Scan for the cell matching the given text and deliver its [x, y] coordinate at center. 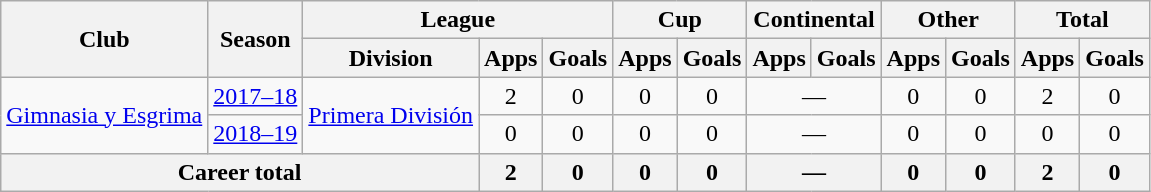
Career total [240, 172]
Division [391, 58]
Continental [814, 20]
Cup [680, 20]
Club [104, 39]
League [458, 20]
Season [256, 39]
Total [1082, 20]
Other [948, 20]
2018–19 [256, 134]
Primera División [391, 115]
2017–18 [256, 96]
Gimnasia y Esgrima [104, 115]
